Find where the given text appears and provide that cell's center as [x, y] coordinate. 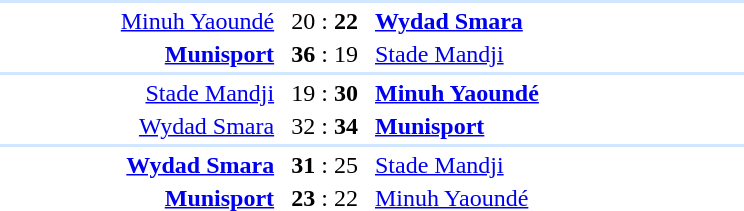
31 : 25 [325, 165]
19 : 30 [325, 93]
32 : 34 [325, 126]
36 : 19 [325, 54]
20 : 22 [325, 21]
